For the text-containing cell, return its midpoint in [X, Y] coordinate format. 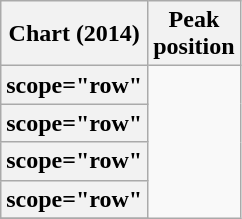
Chart (2014) [74, 34]
Peakposition [194, 34]
